Search for the cell housing the specified text and yield its (x, y) center coordinate. 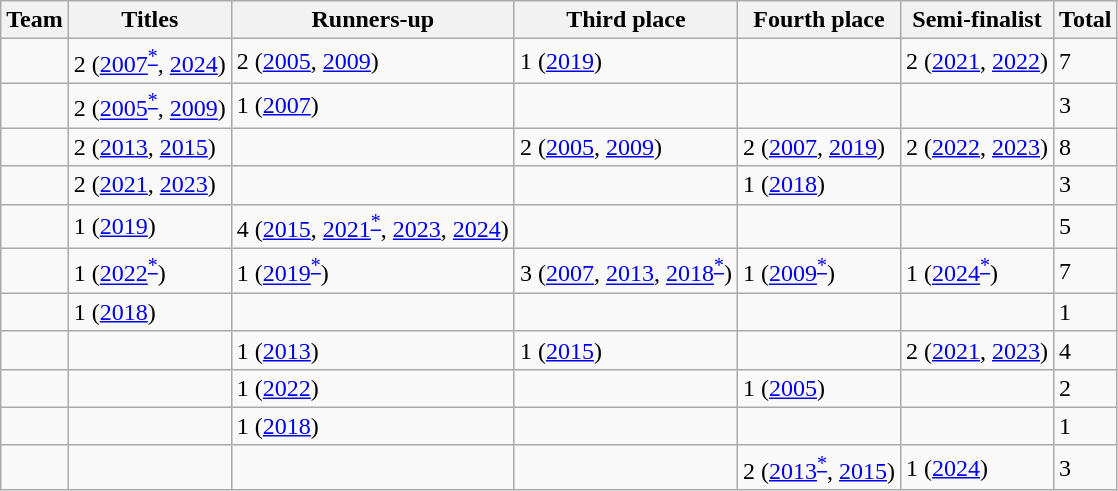
1 (2005) (818, 388)
2 (2021, 2022) (976, 62)
1 (2015) (626, 350)
Semi-finalist (976, 20)
1 (2024) (976, 468)
1 (2019*) (372, 272)
1 (2007) (372, 106)
5 (1086, 226)
2 (2022, 2023) (976, 147)
3 (2007, 2013, 2018*) (626, 272)
1 (2022) (372, 388)
2 (2005*, 2009) (150, 106)
2 (2013*, 2015) (818, 468)
1 (2009*) (818, 272)
Fourth place (818, 20)
2 (2007, 2019) (818, 147)
Third place (626, 20)
4 (2015, 2021*, 2023, 2024) (372, 226)
Titles (150, 20)
1 (2022*) (150, 272)
2 (2007*, 2024) (150, 62)
4 (1086, 350)
Total (1086, 20)
Runners-up (372, 20)
1 (2013) (372, 350)
2 (2013, 2015) (150, 147)
2 (1086, 388)
1 (2024*) (976, 272)
8 (1086, 147)
Team (35, 20)
